Output the [x, y] coordinate of the center of the cell containing the given text.  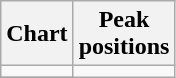
Peak positions [124, 34]
Chart [37, 34]
